Scan for the cell matching the given text and deliver its (x, y) coordinate at center. 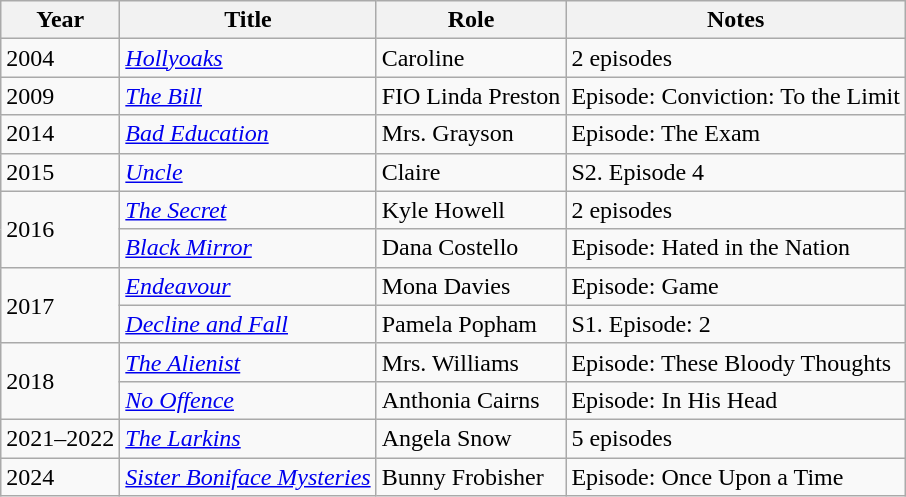
2004 (60, 58)
Decline and Fall (248, 324)
2015 (60, 172)
Endeavour (248, 286)
S2. Episode 4 (736, 172)
Pamela Popham (471, 324)
Anthonia Cairns (471, 400)
2016 (60, 229)
Title (248, 20)
No Offence (248, 400)
Sister Boniface Mysteries (248, 477)
2014 (60, 134)
2017 (60, 305)
The Bill (248, 96)
Episode: Hated in the Nation (736, 248)
Episode: These Bloody Thoughts (736, 362)
Episode: Conviction: To the Limit (736, 96)
The Secret (248, 210)
FIO Linda Preston (471, 96)
Bunny Frobisher (471, 477)
Black Mirror (248, 248)
2009 (60, 96)
Episode: Once Upon a Time (736, 477)
Episode: The Exam (736, 134)
2021–2022 (60, 438)
2024 (60, 477)
Mrs. Grayson (471, 134)
Episode: In His Head (736, 400)
Angela Snow (471, 438)
Role (471, 20)
2018 (60, 381)
S1. Episode: 2 (736, 324)
The Alienist (248, 362)
Notes (736, 20)
Caroline (471, 58)
Episode: Game (736, 286)
Mona Davies (471, 286)
Mrs. Williams (471, 362)
5 episodes (736, 438)
Claire (471, 172)
Kyle Howell (471, 210)
Hollyoaks (248, 58)
The Larkins (248, 438)
Dana Costello (471, 248)
Uncle (248, 172)
Year (60, 20)
Bad Education (248, 134)
